Provide the [X, Y] coordinate of the cell's center where the given text is located.  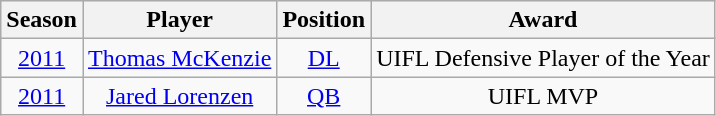
UIFL Defensive Player of the Year [544, 58]
Thomas McKenzie [179, 58]
Position [324, 20]
Player [179, 20]
Jared Lorenzen [179, 96]
QB [324, 96]
Award [544, 20]
Season [42, 20]
UIFL MVP [544, 96]
DL [324, 58]
